For the text-containing cell, return its midpoint in (x, y) coordinate format. 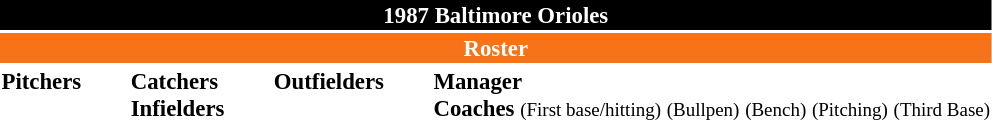
Roster (496, 48)
1987 Baltimore Orioles (496, 15)
